Find where the given text appears and provide that cell's center as (x, y) coordinate. 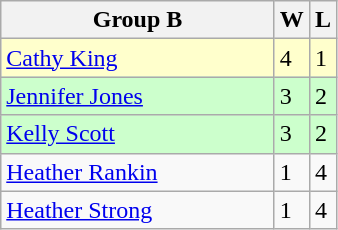
Heather Rankin (138, 172)
Group B (138, 20)
Heather Strong (138, 210)
Kelly Scott (138, 134)
L (322, 20)
Cathy King (138, 58)
W (292, 20)
Jennifer Jones (138, 96)
